Detect which cell encompasses the target text, then output its (X, Y) center coordinate. 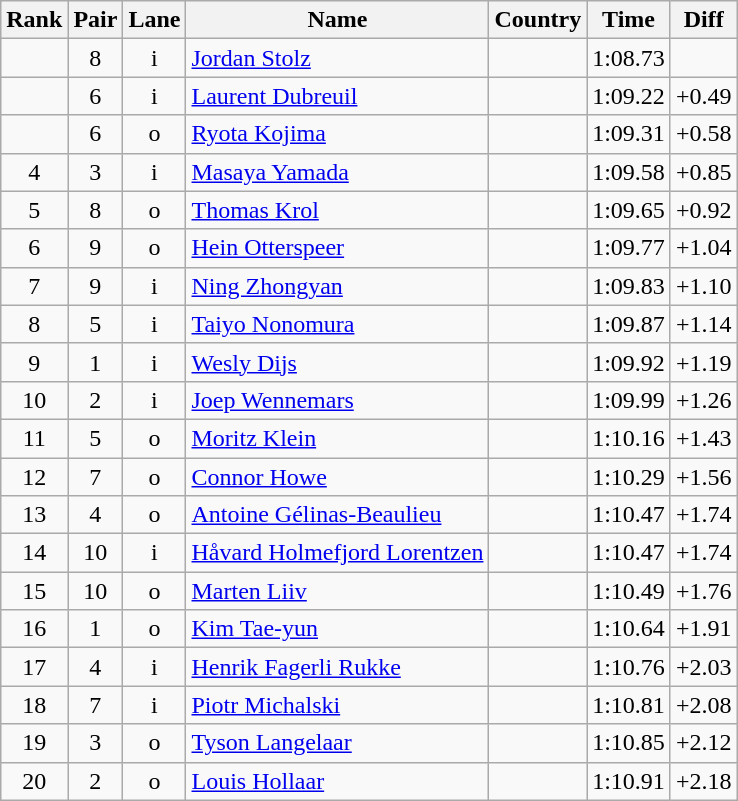
+2.12 (704, 743)
1:10.81 (629, 705)
Masaya Yamada (338, 172)
+0.85 (704, 172)
Time (629, 20)
+1.26 (704, 400)
Diff (704, 20)
+2.08 (704, 705)
Wesly Dijs (338, 362)
+2.18 (704, 781)
20 (34, 781)
1:10.64 (629, 629)
1:10.91 (629, 781)
Laurent Dubreuil (338, 96)
Rank (34, 20)
1:09.58 (629, 172)
Piotr Michalski (338, 705)
Ning Zhongyan (338, 286)
1:09.65 (629, 210)
Moritz Klein (338, 438)
1:08.73 (629, 58)
Hein Otterspeer (338, 248)
Connor Howe (338, 477)
+1.19 (704, 362)
19 (34, 743)
Thomas Krol (338, 210)
11 (34, 438)
12 (34, 477)
+1.10 (704, 286)
1:09.31 (629, 134)
+1.76 (704, 591)
Jordan Stolz (338, 58)
Country (538, 20)
1:09.22 (629, 96)
1:10.85 (629, 743)
Ryota Kojima (338, 134)
+1.14 (704, 324)
1:10.16 (629, 438)
17 (34, 667)
+1.91 (704, 629)
Kim Tae-yun (338, 629)
1:09.77 (629, 248)
Louis Hollaar (338, 781)
+0.58 (704, 134)
Lane (154, 20)
1:09.99 (629, 400)
18 (34, 705)
+0.49 (704, 96)
Håvard Holmefjord Lorentzen (338, 553)
Taiyo Nonomura (338, 324)
Pair (96, 20)
16 (34, 629)
+2.03 (704, 667)
Tyson Langelaar (338, 743)
Henrik Fagerli Rukke (338, 667)
13 (34, 515)
1:09.92 (629, 362)
1:10.29 (629, 477)
1:09.83 (629, 286)
15 (34, 591)
+1.04 (704, 248)
Name (338, 20)
Marten Liiv (338, 591)
Joep Wennemars (338, 400)
Antoine Gélinas-Beaulieu (338, 515)
+1.56 (704, 477)
1:10.49 (629, 591)
+1.43 (704, 438)
1:10.76 (629, 667)
1:09.87 (629, 324)
14 (34, 553)
+0.92 (704, 210)
